Locate the cell with the specified text and output its (X, Y) center coordinate. 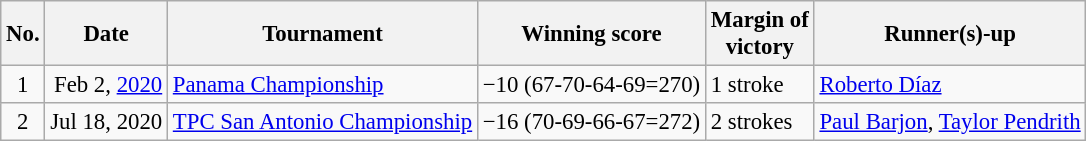
2 strokes (760, 122)
Feb 2, 2020 (106, 85)
Jul 18, 2020 (106, 122)
Roberto Díaz (950, 85)
Paul Barjon, Taylor Pendrith (950, 122)
2 (23, 122)
1 (23, 85)
Panama Championship (323, 85)
−10 (67-70-64-69=270) (591, 85)
−16 (70-69-66-67=272) (591, 122)
Winning score (591, 34)
TPC San Antonio Championship (323, 122)
Margin ofvictory (760, 34)
1 stroke (760, 85)
Date (106, 34)
Runner(s)-up (950, 34)
Tournament (323, 34)
No. (23, 34)
